For the text-containing cell, return its midpoint in [X, Y] coordinate format. 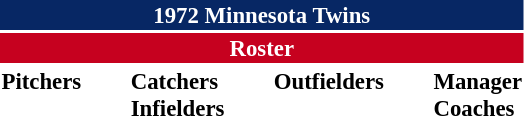
Roster [262, 48]
1972 Minnesota Twins [262, 15]
